Provide the [x, y] coordinate of the cell's center where the given text is located.  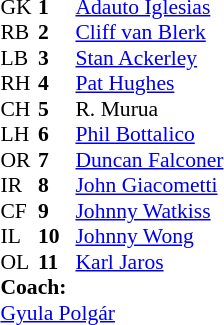
R. Murua [149, 109]
IL [19, 237]
CF [19, 211]
OR [19, 160]
RB [19, 33]
3 [57, 58]
6 [57, 135]
IR [19, 185]
John Giacometti [149, 185]
11 [57, 262]
Coach: [112, 287]
LB [19, 58]
Cliff van Blerk [149, 33]
8 [57, 185]
CH [19, 109]
LH [19, 135]
OL [19, 262]
4 [57, 83]
Karl Jaros [149, 262]
7 [57, 160]
2 [57, 33]
Johnny Watkiss [149, 211]
Stan Ackerley [149, 58]
Pat Hughes [149, 83]
10 [57, 237]
5 [57, 109]
Phil Bottalico [149, 135]
Johnny Wong [149, 237]
9 [57, 211]
Duncan Falconer [149, 160]
RH [19, 83]
